Pinpoint the cell where the given text exists, returning its (X, Y) midpoint coordinate. 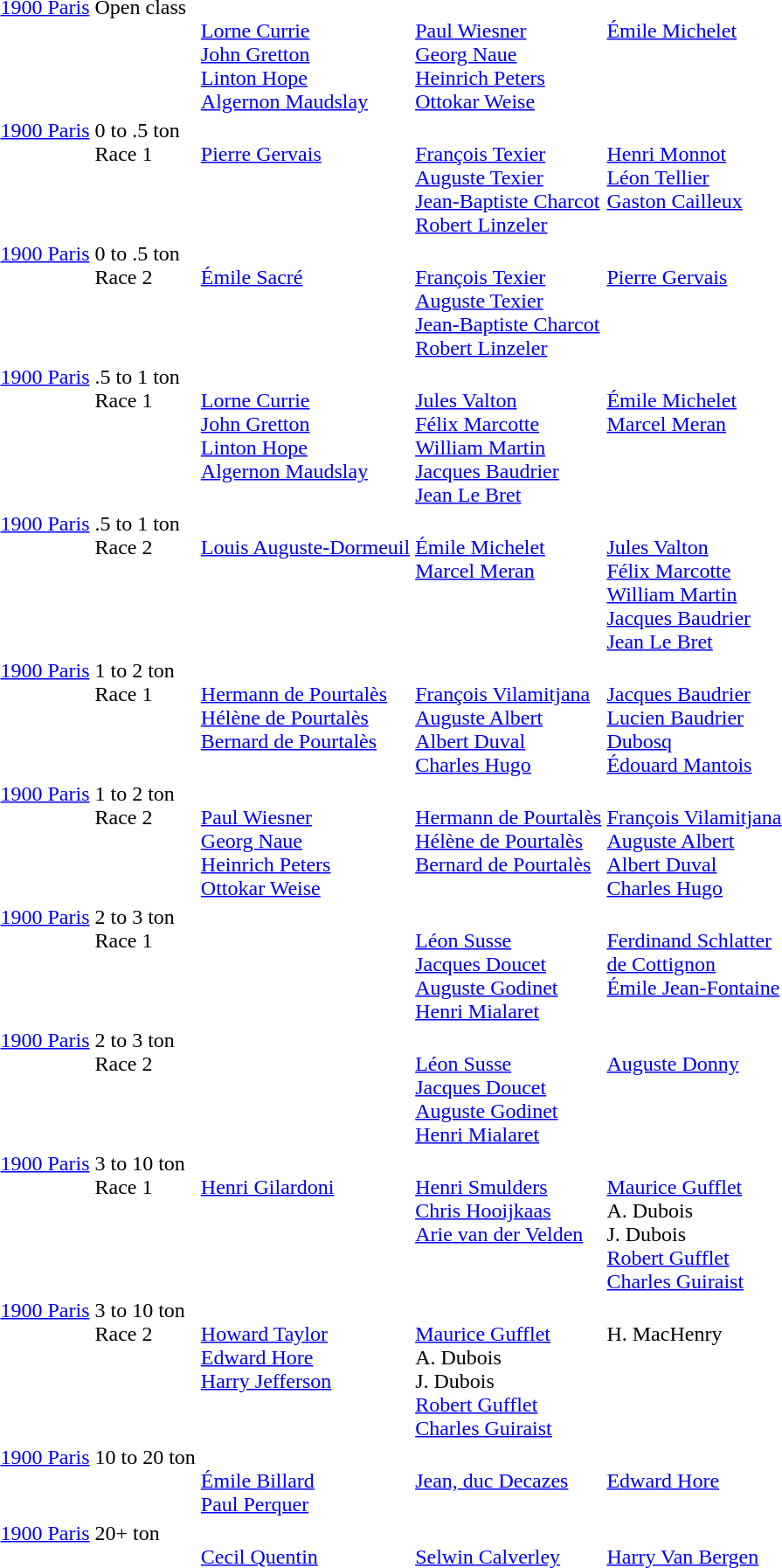
1 to 2 ton Race 2 (145, 841)
0 to .5 ton Race 2 (145, 301)
Maurice GuffletA. DuboisJ. DuboisRobert GuffletCharles Guiraist (509, 1369)
.5 to 1 ton Race 2 (145, 582)
Jean, duc Decazes (509, 1481)
2 to 3 ton Race 1 (145, 964)
Louis Auguste-Dormeuil (305, 582)
Jules ValtonFélix MarcotteWilliam MartinJacques BaudrierJean Le Bret (509, 435)
3 to 10 ton Race 2 (145, 1369)
.5 to 1 ton Race 1 (145, 435)
10 to 20 ton (145, 1481)
1 to 2 ton Race 1 (145, 718)
Henri SmuldersChris HooijkaasArie van der Velden (509, 1222)
0 to .5 ton Race 1 (145, 177)
Howard TaylorEdward HoreHarry Jefferson (305, 1369)
Émile MicheletMarcel Meran (509, 582)
2 to 3 ton Race 2 (145, 1087)
Henri Gilardoni (305, 1222)
Pierre Gervais (305, 177)
Paul WiesnerGeorg NaueHeinrich PetersOttokar Weise (305, 841)
3 to 10 ton Race 1 (145, 1222)
François VilamitjanaAuguste AlbertAlbert DuvalCharles Hugo (509, 718)
Émile BillardPaul Perquer (305, 1481)
Lorne CurrieJohn GrettonLinton HopeAlgernon Maudslay (305, 435)
Émile Sacré (305, 301)
